Search for the cell housing the specified text and yield its [x, y] center coordinate. 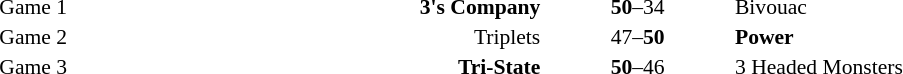
47–50 [638, 37]
Triplets [306, 37]
